Identify which cell holds the provided text, then report its (X, Y) central coordinate. 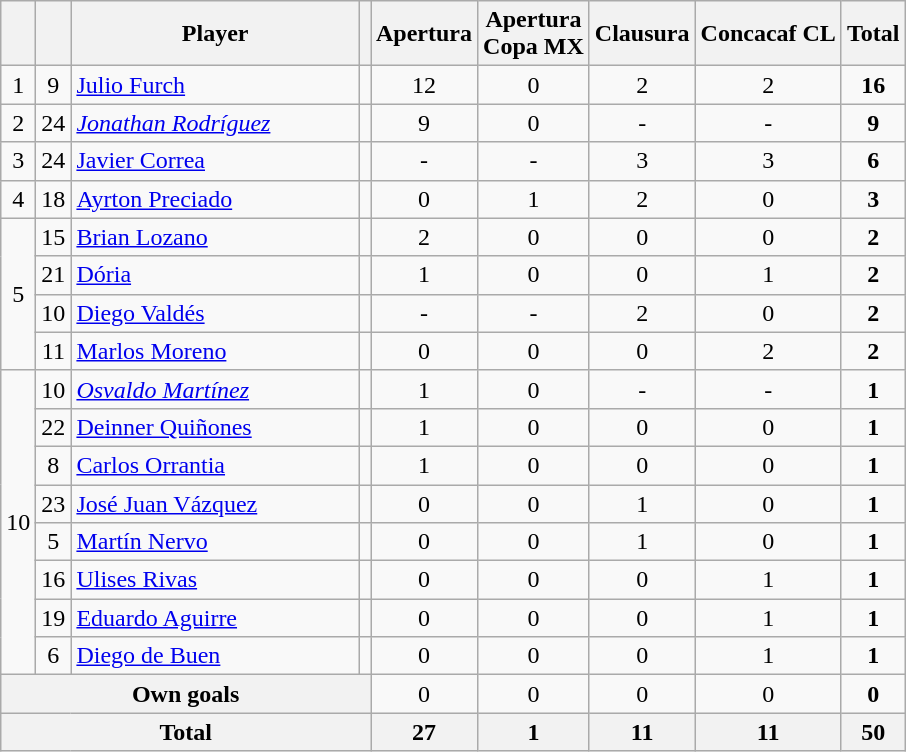
Eduardo Aguirre (216, 618)
Diego de Buen (216, 656)
8 (54, 465)
Brian Lozano (216, 237)
Player (216, 34)
Own goals (186, 694)
Marlos Moreno (216, 351)
Concacaf CL (768, 34)
Javier Correa (216, 161)
19 (54, 618)
Clausura (642, 34)
23 (54, 503)
Martín Nervo (216, 542)
Diego Valdés (216, 313)
Deinner Quiñones (216, 427)
AperturaCopa MX (534, 34)
27 (424, 732)
Carlos Orrantia (216, 465)
Ayrton Preciado (216, 199)
4 (18, 199)
21 (54, 275)
Dória (216, 275)
50 (873, 732)
Julio Furch (216, 85)
Apertura (424, 34)
15 (54, 237)
18 (54, 199)
12 (424, 85)
José Juan Vázquez (216, 503)
22 (54, 427)
Osvaldo Martínez (216, 389)
Jonathan Rodríguez (216, 123)
Ulises Rivas (216, 580)
